Search for the cell housing the specified text and yield its [X, Y] center coordinate. 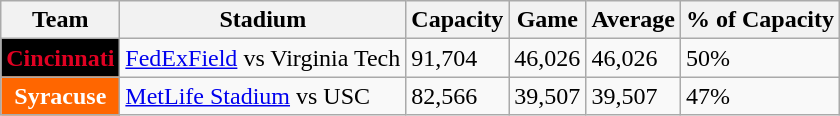
91,704 [458, 58]
Average [634, 20]
Game [548, 20]
Syracuse [60, 96]
MetLife Stadium vs USC [263, 96]
Cincinnati [60, 58]
FedExField vs Virginia Tech [263, 58]
82,566 [458, 96]
% of Capacity [760, 20]
Stadium [263, 20]
Team [60, 20]
Capacity [458, 20]
47% [760, 96]
50% [760, 58]
